Return the [x, y] coordinate for the center point of the cell that contains the specified text.  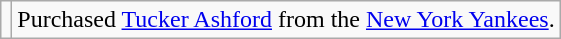
Purchased Tucker Ashford from the New York Yankees. [286, 20]
